Determine the (X, Y) coordinate at the center of the cell enclosing the given text.  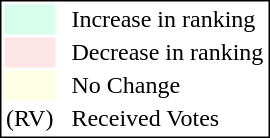
(RV) (29, 119)
Increase in ranking (168, 19)
Decrease in ranking (168, 53)
Received Votes (168, 119)
No Change (168, 85)
